Pinpoint the cell where the given text exists, returning its [X, Y] midpoint coordinate. 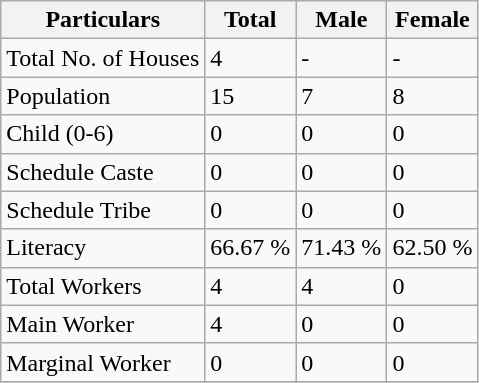
Population [103, 96]
Literacy [103, 248]
Schedule Tribe [103, 210]
62.50 % [432, 248]
8 [432, 96]
15 [250, 96]
Child (0-6) [103, 134]
Marginal Worker [103, 362]
Female [432, 20]
7 [342, 96]
Total No. of Houses [103, 58]
Male [342, 20]
71.43 % [342, 248]
Particulars [103, 20]
Main Worker [103, 324]
66.67 % [250, 248]
Schedule Caste [103, 172]
Total [250, 20]
Total Workers [103, 286]
